Extract the [X, Y] coordinate from the center of the cell holding the provided text.  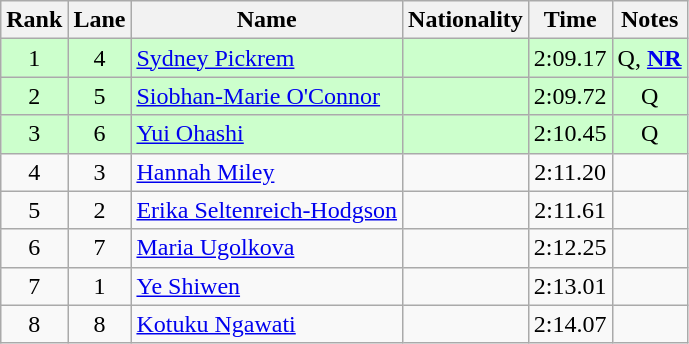
Sydney Pickrem [267, 58]
2:14.07 [570, 324]
Notes [650, 20]
2:10.45 [570, 134]
Rank [34, 20]
2:13.01 [570, 286]
Ye Shiwen [267, 286]
2:12.25 [570, 248]
Nationality [466, 20]
Lane [100, 20]
2:09.72 [570, 96]
Q, NR [650, 58]
Siobhan-Marie O'Connor [267, 96]
Maria Ugolkova [267, 248]
2:09.17 [570, 58]
Erika Seltenreich-Hodgson [267, 210]
Hannah Miley [267, 172]
Name [267, 20]
2:11.20 [570, 172]
Time [570, 20]
2:11.61 [570, 210]
Yui Ohashi [267, 134]
Kotuku Ngawati [267, 324]
